Extract the [x, y] coordinate from the center of the cell holding the provided text.  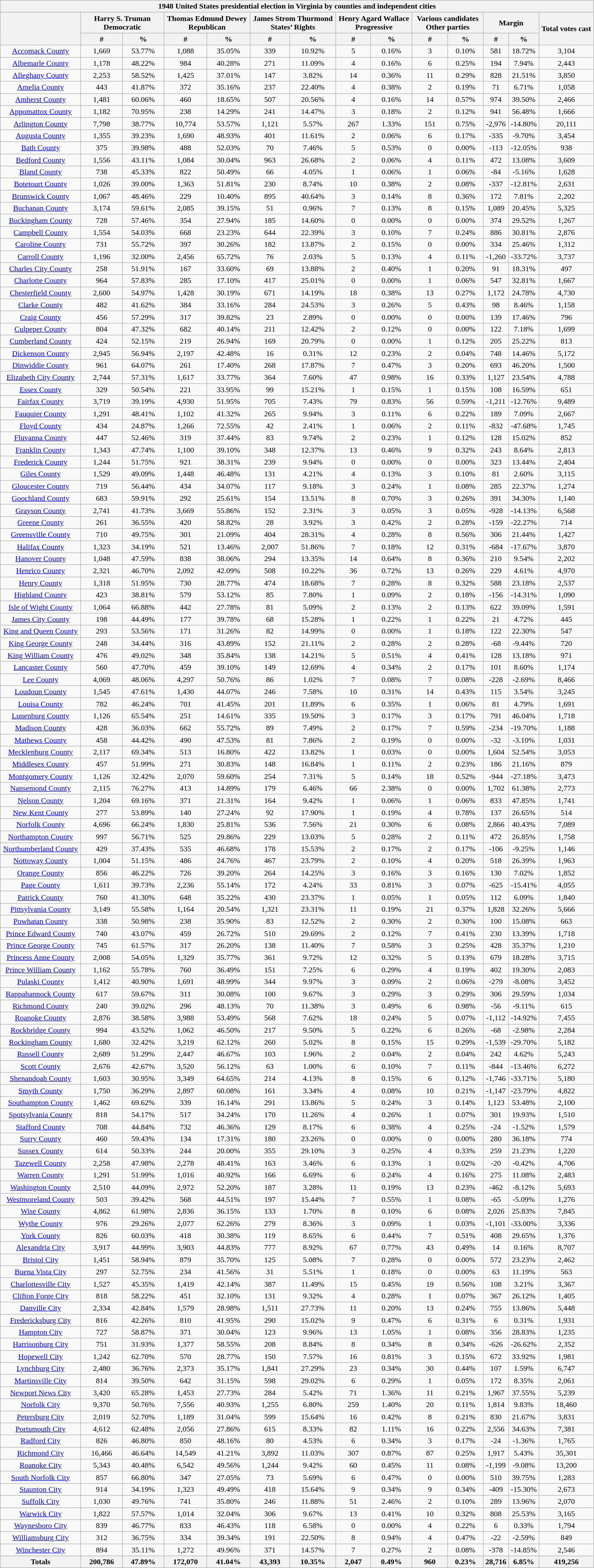
375 [102, 148]
Montgomery County [41, 776]
4,612 [102, 1429]
43 [430, 1248]
18,460 [566, 1405]
-5.09% [524, 1199]
33.60% [228, 269]
11.26% [313, 1115]
671 [270, 293]
1.05% [391, 1332]
2,047 [353, 1562]
48.06% [143, 680]
30.81% [524, 232]
22.39% [313, 232]
48.22% [143, 63]
6,747 [566, 1369]
73 [270, 1477]
356 [496, 1332]
560 [102, 667]
2,352 [566, 1344]
7,798 [102, 124]
-15.41% [524, 885]
2,744 [102, 378]
Accomack County [41, 51]
1.59% [524, 1369]
31.04% [228, 1417]
-15.30% [524, 1489]
720 [566, 643]
33.77% [228, 378]
4,696 [102, 825]
-626 [496, 1344]
2,456 [186, 257]
64.65% [228, 1078]
782 [102, 704]
134 [186, 1139]
147 [270, 75]
9.83% [524, 1405]
1,510 [566, 1115]
243 [496, 450]
239 [270, 462]
Alexandria City [41, 1248]
1,828 [496, 909]
1,204 [102, 801]
38.81% [143, 595]
40.14% [228, 329]
51.75% [143, 462]
Rockingham County [41, 1042]
-944 [496, 776]
James Strom ThurmondStates’ Rights [293, 23]
1,545 [102, 692]
-22 [496, 1538]
24.76% [228, 861]
1,604 [496, 752]
3,917 [102, 1248]
180 [270, 1139]
29.69% [313, 933]
3.92% [313, 522]
Halifax County [41, 546]
46.64% [143, 1453]
133 [270, 1211]
91 [496, 269]
7.56% [313, 825]
714 [566, 522]
112 [496, 897]
12.52% [313, 921]
7.43% [313, 402]
267 [353, 124]
816 [102, 1320]
581 [496, 51]
443 [102, 87]
2,741 [102, 510]
289 [496, 1501]
41.30% [143, 897]
2,631 [566, 184]
137 [496, 813]
217 [270, 1030]
18.65% [228, 99]
513 [186, 752]
11.89% [313, 704]
37.43% [143, 849]
36.76% [143, 1369]
-8.08% [524, 982]
4.53% [313, 1441]
960 [430, 1562]
1,822 [102, 1514]
693 [496, 365]
-9.70% [524, 136]
4,297 [186, 680]
Mathews County [41, 740]
4,706 [566, 1163]
2,673 [566, 1489]
19.50% [313, 716]
-928 [496, 510]
50.54% [143, 390]
13.44% [524, 462]
118 [270, 1526]
2,278 [186, 1163]
99 [270, 390]
Smyth County [41, 1090]
12.37% [313, 450]
4,069 [102, 680]
48.16% [228, 1441]
1,377 [186, 1344]
808 [496, 1514]
Amherst County [41, 99]
103 [270, 1054]
9.74% [313, 438]
41.45% [228, 704]
2,236 [186, 885]
4,730 [566, 293]
150 [270, 1357]
8.84% [313, 1344]
44.51% [228, 1199]
971 [566, 655]
40.28% [228, 63]
755 [496, 1308]
2.89% [313, 317]
41.32% [228, 414]
Charlotte County [41, 281]
728 [102, 220]
York County [41, 1236]
1,146 [566, 849]
Dickenson County [41, 353]
-625 [496, 885]
830 [496, 1417]
53.48% [524, 1102]
347 [186, 1477]
38.77% [143, 124]
852 [566, 438]
642 [186, 1381]
242 [496, 1054]
40.92% [228, 1175]
5,180 [566, 1078]
6.80% [313, 1405]
329 [102, 390]
Margin [511, 23]
447 [102, 438]
55.14% [228, 885]
10,774 [186, 124]
125 [270, 1260]
7.31% [313, 776]
1,123 [496, 1102]
0.77% [391, 1248]
419,256 [566, 1562]
1,196 [102, 257]
1,283 [566, 1477]
13,200 [566, 1465]
39.73% [143, 885]
15.28% [313, 619]
456 [102, 317]
11.38% [313, 1006]
James City County [41, 619]
5.69% [313, 1477]
2,026 [496, 1211]
39.42% [143, 1199]
-56 [496, 1006]
-19.70% [524, 728]
Princess Anne County [41, 958]
185 [270, 220]
4.62% [524, 1054]
80 [270, 1441]
1,425 [186, 75]
Danville City [41, 1308]
Stafford County [41, 1127]
838 [186, 559]
139 [496, 317]
Rockbridge County [41, 1030]
1,617 [186, 378]
651 [566, 390]
1,276 [566, 1199]
187 [270, 1187]
20.00% [228, 1151]
20.54% [228, 909]
-12.81% [524, 184]
79 [353, 402]
Clarke County [41, 305]
2,773 [566, 788]
290 [270, 1320]
50.98% [143, 921]
18.68% [313, 583]
1,554 [102, 232]
4.13% [313, 1078]
1,318 [102, 583]
774 [566, 1139]
886 [496, 232]
1,089 [496, 208]
19.93% [524, 1115]
34.63% [524, 1429]
66.80% [143, 1477]
King William County [41, 655]
51.86% [313, 546]
35.22% [228, 897]
30.83% [228, 764]
408 [496, 1236]
14.61% [228, 716]
4.79% [524, 704]
0.35% [391, 704]
856 [102, 873]
50.33% [143, 1151]
14.60% [313, 220]
32.00% [143, 257]
200,786 [102, 1562]
622 [496, 607]
397 [186, 245]
4,970 [566, 571]
814 [102, 1381]
Bath County [41, 148]
648 [186, 897]
Fredericksburg City [41, 1320]
42.26% [143, 1320]
16,466 [102, 1453]
Powhatan County [41, 921]
Suffolk City [41, 1501]
2,443 [566, 63]
0.53% [391, 148]
3,609 [566, 160]
2,945 [102, 353]
34.44% [143, 643]
2,019 [102, 1417]
458 [102, 740]
3,473 [566, 776]
1,242 [102, 1357]
6.85% [524, 1562]
-65 [496, 1199]
1,272 [186, 1550]
1,419 [186, 1284]
1,702 [496, 788]
169 [270, 341]
22.37% [524, 486]
4,788 [566, 378]
2,866 [496, 825]
172,070 [186, 1562]
-1,539 [496, 1042]
2,007 [270, 546]
7,845 [566, 1211]
Albemarle County [41, 63]
4.72% [524, 619]
1,172 [496, 293]
48.13% [228, 1006]
Nansemond County [41, 788]
107 [496, 1369]
679 [496, 958]
4.61% [524, 571]
237 [270, 87]
0.52% [465, 776]
61.38% [524, 788]
Culpeper County [41, 329]
338 [102, 921]
1,451 [102, 1260]
474 [270, 583]
1,405 [566, 1296]
13.82% [313, 752]
423 [102, 595]
Radford City [41, 1441]
10.35% [313, 1562]
14.21% [313, 655]
Buena Vista City [41, 1272]
9.97% [313, 982]
186 [496, 764]
2,373 [186, 1369]
11.09% [313, 63]
28.31% [313, 534]
3,520 [186, 1066]
37.55% [524, 1393]
65.72% [228, 257]
726 [186, 873]
260 [270, 1042]
8.36% [313, 1223]
751 [102, 1344]
994 [102, 1030]
10.22% [313, 571]
Lunenburg County [41, 716]
822 [186, 172]
297 [102, 1272]
44.99% [143, 1248]
1,981 [566, 1357]
42.84% [143, 1308]
1,527 [102, 1284]
140 [186, 813]
-156 [496, 595]
60.03% [143, 1236]
46.68% [228, 849]
31.93% [143, 1344]
Middlesex County [41, 764]
29.02% [313, 1381]
89 [270, 728]
2.41% [313, 426]
57.29% [143, 317]
39.19% [143, 402]
23.18% [524, 583]
51.29% [143, 1054]
13.88% [313, 269]
1,210 [566, 946]
732 [186, 1127]
-47.68% [524, 426]
52.75% [143, 1272]
44.09% [143, 1187]
11.61% [313, 136]
42.14% [228, 1284]
9.18% [313, 486]
44.83% [228, 1248]
52.54% [524, 752]
92 [270, 813]
3,165 [566, 1514]
730 [186, 583]
374 [496, 220]
503 [102, 1199]
21.51% [524, 75]
3.46% [313, 1163]
28 [270, 522]
65.28% [143, 1393]
921 [186, 462]
961 [102, 365]
507 [270, 99]
1,048 [102, 559]
King and Queen County [41, 631]
791 [496, 716]
72.55% [228, 426]
296 [186, 1006]
40.93% [228, 1405]
58.94% [143, 1260]
1,321 [270, 909]
710 [102, 534]
Alleghany County [41, 75]
Southampton County [41, 1102]
39.34% [228, 1538]
56.71% [143, 837]
41.87% [143, 87]
57.83% [143, 281]
1,669 [102, 51]
3,420 [102, 1393]
1,220 [566, 1151]
26.68% [313, 160]
2.31% [313, 510]
-14.13% [524, 510]
2,510 [102, 1187]
1,830 [186, 825]
-1,746 [496, 1078]
Totals [41, 1562]
31 [270, 1272]
384 [186, 305]
0.70% [391, 498]
7.02% [524, 873]
35.90% [228, 921]
33.16% [228, 305]
Loudoun County [41, 692]
Elizabeth City County [41, 378]
46.77% [143, 1526]
38.31% [228, 462]
0.02% [465, 1163]
683 [102, 498]
Appomattox County [41, 111]
9.54% [524, 559]
5.09% [313, 607]
1,611 [102, 885]
1,462 [102, 1102]
28.83% [524, 1332]
570 [186, 1357]
154 [270, 498]
40.48% [143, 1465]
53.89% [143, 813]
280 [496, 1139]
205 [496, 341]
777 [270, 1248]
1,680 [102, 1042]
Henry Agard WallaceProgressive [374, 23]
1,448 [186, 474]
518 [496, 861]
-84 [496, 172]
1,100 [186, 450]
445 [566, 619]
1,016 [186, 1175]
6.58% [313, 1526]
32.81% [524, 281]
2,483 [566, 1175]
56.48% [524, 111]
2,447 [186, 1054]
-33.71% [524, 1078]
1,034 [566, 994]
2,546 [566, 1550]
1,182 [102, 111]
2,897 [186, 1090]
35,301 [566, 1453]
76 [270, 257]
-335 [496, 136]
536 [270, 825]
663 [566, 921]
514 [566, 813]
149 [270, 667]
598 [270, 1381]
-29.70% [524, 1042]
Greene County [41, 522]
1,481 [102, 99]
1,412 [102, 982]
Martinsville City [41, 1381]
39.75% [524, 1477]
2,334 [102, 1308]
47.59% [143, 559]
49.96% [228, 1550]
9.96% [313, 1332]
941 [496, 111]
69 [270, 269]
33 [353, 885]
4.21% [313, 474]
1,765 [566, 1441]
31.15% [228, 1381]
29.86% [228, 837]
Hopewell City [41, 1357]
66.88% [143, 607]
2.03% [313, 257]
2,556 [496, 1429]
43.07% [143, 933]
198 [102, 619]
429 [102, 849]
43.89% [228, 643]
60 [353, 1465]
58.82% [228, 522]
30.19% [228, 293]
275 [496, 1175]
42.48% [228, 353]
1,355 [102, 136]
Isle of Wight County [41, 607]
42 [270, 426]
33.95% [228, 390]
Louisa County [41, 704]
2,321 [102, 571]
-2.59% [524, 1538]
-33.72% [524, 257]
1,666 [566, 111]
2,480 [102, 1369]
895 [270, 196]
Nottoway County [41, 861]
70.95% [143, 111]
6.46% [313, 788]
167 [186, 269]
3.34% [313, 1090]
422 [270, 752]
11.19% [524, 1272]
2,466 [566, 99]
23.37% [313, 897]
45.33% [143, 172]
30.38% [228, 1236]
Pulaski County [41, 982]
Northumberland County [41, 849]
4.05% [313, 172]
1,102 [186, 414]
-1.36% [524, 1441]
1,255 [270, 1405]
Waynesboro City [41, 1526]
-378 [496, 1550]
8,707 [566, 1248]
Fluvanna County [41, 438]
Richmond County [41, 1006]
129 [270, 1127]
King George County [41, 643]
39.20% [228, 873]
35.05% [228, 51]
Washington County [41, 1187]
Buchanan County [41, 208]
-234 [496, 728]
294 [270, 559]
46.36% [228, 1127]
8,466 [566, 680]
13.96% [524, 1501]
3,219 [186, 1042]
57.31% [143, 378]
30.95% [143, 1078]
8.17% [313, 1127]
34.24% [228, 1115]
-33.00% [524, 1223]
617 [102, 994]
57.57% [143, 1514]
8.46% [524, 305]
22.40% [313, 87]
Total votes cast [566, 29]
3.82% [313, 75]
17.31% [228, 1139]
0.75% [465, 124]
42.09% [228, 571]
579 [186, 595]
Northampton County [41, 837]
10.40% [228, 196]
741 [186, 1501]
335 [270, 716]
4.24% [313, 885]
7.09% [524, 414]
36.29% [143, 1090]
1,267 [566, 220]
1,162 [102, 970]
1,628 [566, 172]
46.50% [228, 1030]
Highland County [41, 595]
-106 [496, 849]
37.44% [228, 438]
Roanoke City [41, 1465]
Henry County [41, 583]
8.33% [313, 1429]
1,274 [566, 486]
1,090 [566, 595]
36.15% [228, 1211]
44.49% [143, 619]
25.81% [228, 825]
644 [270, 232]
-9.11% [524, 1006]
248 [102, 643]
2.46% [391, 1501]
189 [496, 414]
Fauquier County [41, 414]
2.60% [524, 474]
17.87% [313, 365]
7,089 [566, 825]
1,026 [102, 184]
521 [186, 546]
708 [102, 1127]
234 [186, 1272]
Campbell County [41, 232]
15.08% [524, 921]
963 [270, 160]
312 [102, 1538]
55.78% [143, 970]
12.69% [313, 667]
-23.79% [524, 1090]
28.98% [228, 1308]
1,745 [566, 426]
976 [102, 1223]
8.65% [313, 1236]
17.10% [228, 281]
58.52% [143, 75]
61.57% [143, 946]
Prince George County [41, 946]
0.57% [465, 99]
1.02% [313, 680]
59.61% [143, 208]
3.54% [524, 692]
3,669 [186, 510]
56.44% [143, 486]
5.43% [524, 1453]
2,085 [186, 208]
430 [270, 897]
Petersburg City [41, 1417]
738 [102, 172]
17.46% [524, 317]
Patrick County [41, 897]
59.43% [143, 1139]
Roanoke County [41, 1018]
Thomas Edmund DeweyRepublican [207, 23]
65.54% [143, 716]
52.20% [228, 1187]
41.95% [228, 1320]
2,077 [186, 1223]
6.71% [524, 87]
47.70% [143, 667]
1,500 [566, 365]
58.87% [143, 1332]
5.57% [313, 124]
Charlottesville City [41, 1284]
31.26% [228, 631]
123 [270, 1332]
54.05% [143, 958]
668 [186, 232]
6,272 [566, 1066]
-1,101 [496, 1223]
Charles City County [41, 269]
21.11% [313, 643]
32.10% [228, 1296]
254 [270, 776]
850 [186, 1441]
Wythe County [41, 1223]
24.53% [313, 305]
Warren County [41, 1175]
1.33% [391, 124]
1,690 [186, 136]
8.74% [313, 184]
53.57% [228, 124]
Goochland County [41, 498]
46.80% [143, 1441]
52.03% [228, 148]
2,258 [102, 1163]
1,699 [566, 329]
354 [186, 220]
2,253 [102, 75]
18.28% [524, 958]
41.62% [143, 305]
1,967 [496, 1393]
163 [270, 1163]
29.65% [524, 1236]
Spotsylvania County [41, 1115]
49.02% [143, 655]
563 [566, 1272]
39.09% [524, 607]
68 [270, 619]
61.98% [143, 1211]
748 [496, 353]
59.67% [143, 994]
-1.52% [524, 1127]
2,667 [566, 414]
64.07% [143, 365]
Wise County [41, 1211]
35.84% [228, 655]
49.49% [228, 1489]
46.70% [143, 571]
Mecklenburg County [41, 752]
170 [270, 1115]
21.31% [228, 801]
59.60% [228, 776]
Caroline County [41, 245]
Craig County [41, 317]
Carroll County [41, 257]
1,840 [566, 897]
857 [102, 1477]
1,343 [102, 450]
43,393 [270, 1562]
Shenandoah County [41, 1078]
Warwick City [41, 1514]
1,121 [270, 124]
3,715 [566, 958]
27.78% [228, 607]
6.09% [524, 897]
1,084 [186, 160]
Nelson County [41, 801]
2,197 [186, 353]
41.73% [143, 510]
7.80% [313, 595]
5,239 [566, 1393]
13.08% [524, 160]
0.55% [391, 1199]
55.58% [143, 909]
11.49% [313, 1284]
-22.27% [524, 522]
27.24% [228, 813]
53.77% [143, 51]
1,750 [102, 1090]
8.60% [524, 667]
-113 [496, 148]
69.62% [143, 1102]
2,813 [566, 450]
58.22% [143, 1296]
48.46% [143, 196]
7.81% [524, 196]
27.94% [228, 220]
482 [102, 305]
1.00% [313, 1066]
Sussex County [41, 1151]
3,349 [186, 1078]
1,931 [566, 1320]
745 [102, 946]
20 [430, 1405]
67 [353, 1248]
1.70% [313, 1211]
3,149 [102, 909]
0.37% [465, 909]
7,381 [566, 1429]
292 [186, 498]
58.55% [228, 1344]
52.46% [143, 438]
316 [186, 643]
849 [566, 1538]
17.40% [228, 365]
59.91% [143, 498]
34.07% [228, 486]
87 [430, 1453]
413 [186, 788]
264 [270, 873]
7.60% [313, 378]
49.76% [143, 1501]
-13.46% [524, 1066]
47.61% [143, 692]
221 [186, 390]
Henrico County [41, 571]
0.96% [313, 208]
15.21% [313, 390]
588 [496, 583]
35.16% [228, 87]
442 [186, 607]
46.43% [228, 1526]
182 [270, 245]
Arlington County [41, 124]
43.52% [143, 1030]
240 [102, 1006]
3,104 [566, 51]
-27.18% [524, 776]
25.46% [524, 245]
0.94% [391, 1538]
1,428 [186, 293]
51.81% [228, 184]
938 [566, 148]
21.09% [228, 534]
210 [496, 559]
Pittsylvania County [41, 909]
-2,976 [496, 124]
-0.42% [524, 1163]
0.40% [391, 269]
37.01% [228, 75]
171 [186, 631]
1,852 [566, 873]
-32 [496, 740]
457 [102, 764]
Greensville County [41, 534]
14.89% [228, 788]
36.75% [143, 1538]
177 [186, 619]
2,972 [186, 1187]
5,343 [102, 1465]
486 [186, 861]
Bedford County [41, 160]
1.11% [391, 1429]
3,115 [566, 474]
47 [353, 378]
60.08% [228, 1090]
Newport News City [41, 1393]
55.86% [228, 510]
25.53% [524, 1514]
117 [270, 486]
49.75% [143, 534]
Surry County [41, 1139]
49.09% [143, 474]
387 [270, 1284]
3,850 [566, 75]
52.70% [143, 1417]
1,329 [186, 958]
13.18% [524, 655]
1,067 [102, 196]
32.26% [524, 909]
5,172 [566, 353]
36.55% [143, 522]
51.15% [143, 861]
11.88% [313, 1501]
33.92% [524, 1357]
26.85% [524, 837]
3,719 [102, 402]
56.12% [228, 1066]
2,056 [186, 1429]
1,427 [566, 534]
35.37% [524, 946]
2,083 [566, 970]
Fairfax County [41, 402]
46.67% [228, 1054]
22.50% [313, 1538]
2,600 [102, 293]
56.94% [143, 353]
476 [102, 655]
23.79% [313, 861]
Russell County [41, 1054]
29.59% [524, 994]
672 [496, 1357]
179 [270, 788]
361 [270, 958]
1,963 [566, 861]
3.28% [313, 1187]
-1,260 [496, 257]
35.77% [228, 958]
36.49% [228, 970]
1,189 [186, 1417]
194 [496, 63]
1.96% [313, 1054]
8.64% [524, 450]
39.15% [228, 208]
1,591 [566, 607]
420 [186, 522]
2,284 [566, 1030]
27.05% [228, 1477]
2,092 [186, 571]
1,312 [566, 245]
828 [496, 75]
1,235 [566, 1332]
-14.85% [524, 1550]
214 [270, 1078]
1,376 [566, 1236]
2,115 [102, 788]
-14.31% [524, 595]
Grayson County [41, 510]
319 [186, 438]
38.58% [143, 1018]
1,062 [186, 1030]
Prince Edward County [41, 933]
12.42% [313, 329]
488 [186, 148]
-279 [496, 982]
705 [270, 402]
-9.44% [524, 643]
41.56% [228, 1272]
Page County [41, 885]
52.15% [143, 341]
3,870 [566, 546]
14.57% [313, 1550]
9,370 [102, 1405]
Tazewell County [41, 1163]
Westmoreland County [41, 1199]
372 [186, 87]
11.03% [313, 1453]
572 [496, 1260]
16.84% [313, 764]
1,741 [566, 801]
Staunton City [41, 1489]
13.35% [313, 559]
Harrisonburg City [41, 1344]
7.49% [313, 728]
15.44% [313, 1199]
2,676 [102, 1066]
9,489 [566, 402]
Norfolk City [41, 1405]
727 [102, 1332]
62.26% [228, 1223]
535 [186, 849]
323 [496, 462]
804 [102, 329]
1,064 [102, 607]
Essex County [41, 390]
244 [186, 1151]
20.56% [313, 99]
268 [270, 365]
-1,112 [496, 1018]
35.17% [228, 1369]
3,367 [566, 1284]
69.34% [143, 752]
Rappahannock County [41, 994]
1,188 [566, 728]
197 [270, 1199]
23.31% [313, 909]
166 [270, 1175]
2,117 [102, 752]
47.53% [228, 740]
7.94% [524, 63]
119 [270, 1236]
7.58% [313, 692]
161 [270, 1090]
1948 United States presidential election in Virginia by counties and independent cities [297, 6]
14.99% [313, 631]
1,174 [566, 667]
813 [566, 341]
-3.10% [524, 740]
0.83% [391, 402]
44.42% [143, 740]
Prince William County [41, 970]
53.56% [143, 631]
35.70% [228, 1260]
47.98% [143, 1163]
40.43% [524, 825]
19.30% [524, 970]
62.48% [143, 1429]
-8.12% [524, 1187]
2,537 [566, 583]
14,549 [186, 1453]
19 [430, 1284]
1,363 [186, 184]
46.22% [143, 873]
1,031 [566, 740]
23.54% [524, 378]
1,140 [566, 498]
4,862 [102, 1211]
30 [430, 1369]
6.69% [313, 1175]
-26.62% [524, 1344]
1.36% [391, 1393]
41.04% [228, 1562]
48.93% [228, 136]
86 [270, 680]
2,836 [186, 1211]
29.52% [524, 220]
5,243 [566, 1054]
1,667 [566, 281]
16.14% [228, 1102]
Norfolk County [41, 825]
7.57% [313, 1357]
32.04% [228, 1514]
New Kent County [41, 813]
27.29% [313, 1369]
Bland County [41, 172]
-337 [496, 184]
-159 [496, 522]
9.50% [313, 1030]
-1,211 [496, 402]
3,336 [566, 1223]
8.35% [524, 1381]
1,158 [566, 305]
Giles County [41, 474]
Botetourt County [41, 184]
1,127 [496, 378]
-17.67% [524, 546]
2,404 [566, 462]
0.46% [391, 450]
-1,199 [496, 1465]
26.72% [228, 933]
402 [496, 970]
4,822 [566, 1090]
Brunswick County [41, 196]
5.42% [313, 1393]
3,737 [566, 257]
11.08% [524, 1175]
13.51% [313, 498]
3,988 [186, 1018]
1,266 [186, 426]
5,693 [566, 1187]
28,716 [496, 1562]
13.46% [228, 546]
1,004 [102, 861]
20,111 [566, 124]
21.44% [524, 534]
508 [270, 571]
241 [270, 111]
451 [186, 1296]
810 [186, 1320]
258 [102, 269]
Chesterfield County [41, 293]
7.18% [524, 329]
2,689 [102, 1054]
3,892 [270, 1453]
3,452 [566, 982]
47.74% [143, 450]
47.85% [524, 801]
-14.92% [524, 1018]
39.00% [143, 184]
-5.16% [524, 172]
4,930 [186, 402]
26.20% [228, 946]
15.53% [313, 849]
-2.98% [524, 1030]
Amelia County [41, 87]
35.11% [143, 1550]
Williamsburg City [41, 1538]
-12.76% [524, 402]
20.79% [313, 341]
-14.80% [524, 124]
164 [270, 801]
3,903 [186, 1248]
1,453 [186, 1393]
14.25% [313, 873]
467 [270, 861]
391 [496, 498]
14.47% [313, 111]
364 [270, 378]
5,182 [566, 1042]
404 [270, 534]
3,174 [102, 208]
5,448 [566, 1308]
1,814 [496, 1405]
26.39% [524, 861]
-2.69% [524, 680]
13.39% [524, 933]
1,164 [186, 909]
36.18% [524, 1139]
Orange County [41, 873]
29.10% [313, 1151]
5.51% [313, 1272]
839 [102, 1526]
3,053 [566, 752]
719 [102, 486]
21.23% [524, 1151]
Winchester City [41, 1550]
46.20% [524, 365]
3,454 [566, 136]
Lancaster County [41, 667]
39.23% [143, 136]
47.32% [143, 329]
178 [270, 849]
-228 [496, 680]
5.08% [313, 1260]
7.25% [313, 970]
1,430 [186, 692]
731 [102, 245]
1,030 [102, 1501]
277 [102, 813]
42.67% [143, 1066]
62.70% [143, 1357]
115 [496, 692]
-9.25% [524, 849]
9.72% [313, 958]
46.48% [228, 474]
7.62% [313, 1018]
307 [353, 1453]
47.89% [143, 1562]
7,455 [566, 1018]
54.17% [143, 1115]
25.01% [313, 281]
13.87% [313, 245]
49.56% [228, 1465]
1,917 [496, 1453]
424 [102, 341]
Scott County [41, 1066]
2,061 [566, 1381]
Clifton Forge City [41, 1296]
39.98% [143, 148]
30.26% [228, 245]
-684 [496, 546]
Franklin County [41, 450]
614 [102, 1151]
Buckingham County [41, 220]
53.49% [228, 1018]
14.29% [228, 111]
6,568 [566, 510]
40.90% [143, 982]
48.99% [228, 982]
355 [270, 1151]
34.30% [524, 498]
54.03% [143, 232]
Richmond City [41, 1453]
1,529 [102, 474]
401 [270, 136]
56 [430, 402]
964 [102, 281]
1,603 [102, 1078]
30.08% [228, 994]
25.61% [228, 498]
251 [186, 716]
974 [496, 99]
9.32% [313, 1296]
497 [566, 269]
6,542 [186, 1465]
98 [496, 305]
Floyd County [41, 426]
46.24% [143, 704]
39.78% [228, 619]
208 [270, 1344]
20.45% [524, 208]
-1,147 [496, 1090]
5.02% [313, 1042]
2,100 [566, 1102]
1,794 [566, 1526]
69.16% [143, 801]
0.78% [465, 813]
51.91% [143, 269]
1,556 [102, 160]
26.65% [524, 813]
0.72% [391, 571]
Lynchburg City [41, 1369]
662 [186, 728]
3,831 [566, 1417]
311 [186, 994]
21.67% [524, 1417]
191 [270, 1538]
24.78% [524, 293]
50.49% [228, 172]
0.87% [391, 1453]
148 [270, 764]
997 [102, 837]
984 [186, 63]
279 [270, 1223]
3,245 [566, 692]
-20 [496, 1163]
16.59% [524, 390]
0.58% [391, 946]
1,758 [566, 837]
44.84% [143, 1127]
2,008 [102, 958]
1,058 [566, 87]
7.86% [313, 740]
1,511 [270, 1308]
Madison County [41, 728]
Frederick County [41, 462]
599 [270, 1417]
27.86% [228, 1429]
Lee County [41, 680]
43.11% [143, 160]
-832 [496, 426]
525 [186, 837]
39.02% [143, 1006]
39.82% [228, 317]
85 [270, 595]
25.83% [524, 1211]
701 [186, 704]
14.46% [524, 353]
18.31% [524, 269]
17.90% [313, 813]
201 [270, 704]
62.12% [228, 1042]
490 [186, 740]
13.03% [313, 837]
7,556 [186, 1405]
101 [496, 667]
1,088 [186, 51]
-9.08% [524, 1465]
Hampton City [41, 1332]
-409 [496, 1489]
25.22% [524, 341]
682 [186, 329]
417 [270, 281]
26.94% [228, 341]
-462 [496, 1187]
Cumberland County [41, 341]
Gloucester County [41, 486]
South Norfolk City [41, 1477]
130 [496, 873]
11.40% [313, 946]
Dinwiddie County [41, 365]
29.26% [143, 1223]
41.21% [228, 1453]
Bristol City [41, 1260]
53.12% [228, 595]
7.46% [313, 148]
Harry S. TrumanDemocratic [122, 23]
-844 [496, 1066]
22.30% [524, 631]
18.72% [524, 51]
66.24% [143, 825]
21.16% [524, 764]
344 [270, 982]
Hanover County [41, 559]
1,014 [186, 1514]
10.92% [313, 51]
26.12% [524, 1296]
45.35% [143, 1284]
-12.05% [524, 148]
24.87% [143, 426]
35.80% [228, 1501]
4,055 [566, 885]
40.64% [313, 196]
46.04% [524, 716]
894 [102, 1550]
Portsmouth City [41, 1429]
219 [186, 341]
291 [270, 1102]
54.97% [143, 293]
293 [102, 631]
0.64% [391, 559]
2,462 [566, 1260]
Augusta County [41, 136]
2.38% [391, 788]
76.27% [143, 788]
211 [270, 329]
38.06% [228, 559]
1,178 [102, 63]
517 [186, 1115]
36.03% [143, 728]
Various candidatesOther parties [448, 23]
265 [270, 414]
914 [102, 1489]
36 [353, 571]
14.19% [313, 293]
5,325 [566, 208]
740 [102, 933]
367 [496, 1296]
1,841 [270, 1369]
1.40% [391, 1405]
23.26% [313, 1139]
8.92% [313, 1248]
796 [566, 317]
60.06% [143, 99]
3.21% [524, 1284]
57.46% [143, 220]
16.80% [228, 752]
44.07% [228, 692]
5,666 [566, 909]
